Determine the [X, Y] coordinate at the center of the cell enclosing the given text.  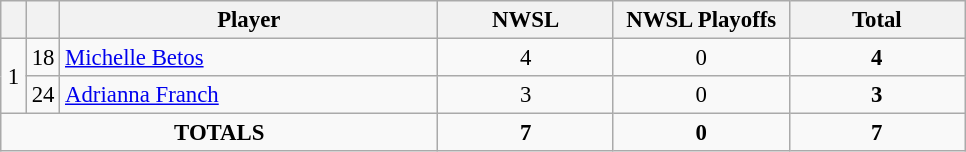
1 [14, 76]
Michelle Betos [249, 58]
Total [877, 20]
NWSL [526, 20]
Player [249, 20]
18 [42, 58]
24 [42, 95]
TOTALS [220, 133]
Adrianna Franch [249, 95]
NWSL Playoffs [701, 20]
